Output the (X, Y) coordinate of the center of the cell containing the given text.  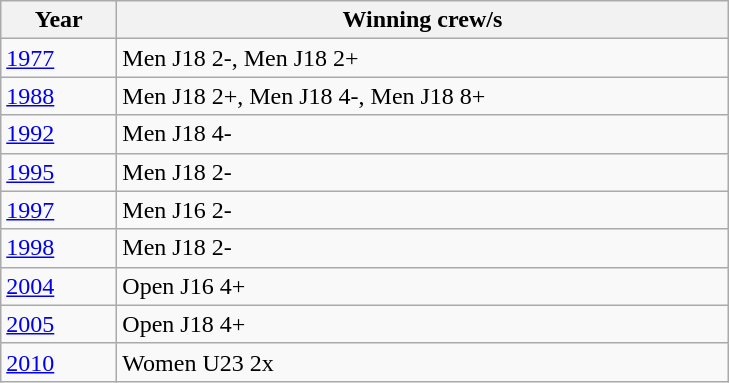
1992 (59, 134)
1988 (59, 96)
Men J18 4- (422, 134)
Year (59, 20)
1997 (59, 210)
2010 (59, 362)
Men J18 2+, Men J18 4-, Men J18 8+ (422, 96)
Winning crew/s (422, 20)
Men J18 2-, Men J18 2+ (422, 58)
Women U23 2x (422, 362)
2005 (59, 324)
1977 (59, 58)
1995 (59, 172)
1998 (59, 248)
Open J16 4+ (422, 286)
2004 (59, 286)
Men J16 2- (422, 210)
Open J18 4+ (422, 324)
